Scan for the cell matching the given text and deliver its (x, y) coordinate at center. 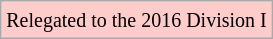
Relegated to the 2016 Division I (136, 20)
